From the cell containing the given text, extract its center point as [x, y] coordinate. 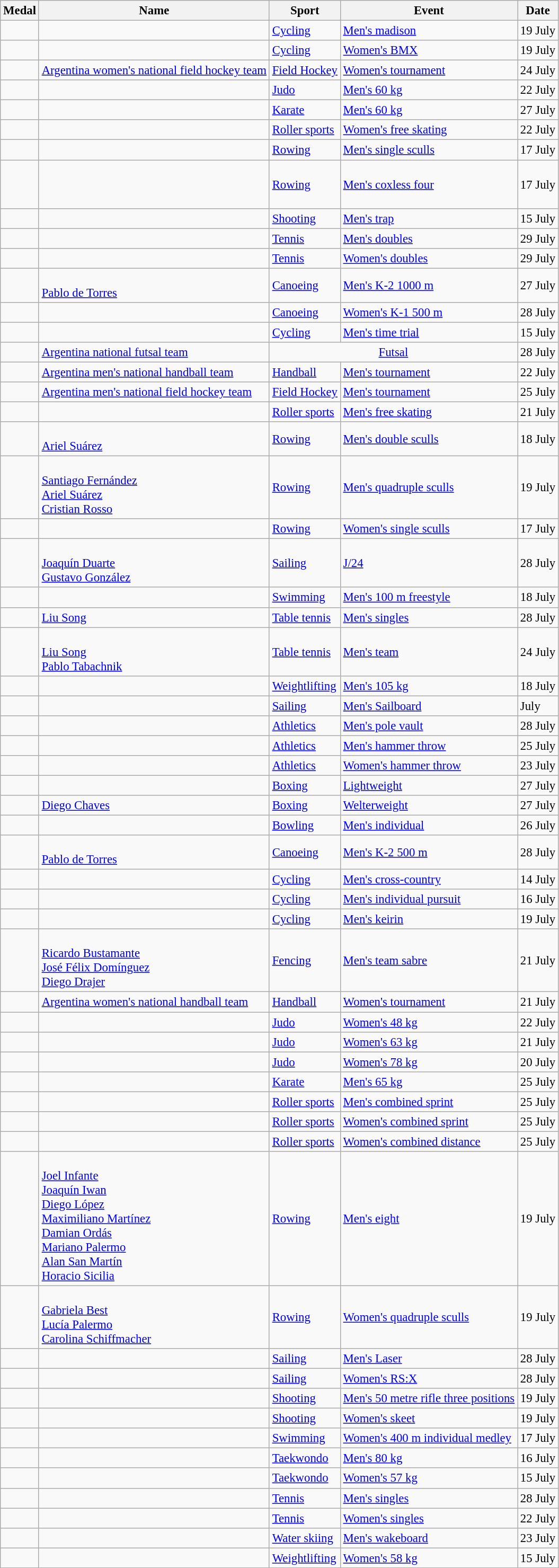
July [537, 706]
Men's Sailboard [429, 706]
Argentina national futsal team [154, 352]
Santiago FernándezAriel SuárezCristian Rosso [154, 488]
Men's double sculls [429, 439]
Men's single sculls [429, 150]
Gabriela BestLucía PalermoCarolina Schiffmacher [154, 1317]
Men's 80 kg [429, 1458]
Women's skeet [429, 1419]
Men's K-2 500 m [429, 852]
Women's 400 m individual medley [429, 1438]
Women's hammer throw [429, 766]
Date [537, 11]
Bowling [305, 826]
Men's team sabre [429, 961]
Liu SongPablo Tabachnik [154, 652]
Men's individual [429, 826]
Men's 65 kg [429, 1082]
Ariel Suárez [154, 439]
Joel InfanteJoaquín IwanDiego LópezMaximiliano MartínezDamian OrdásMariano PalermoAlan San MartínHoracio Sicilia [154, 1219]
Medal [20, 11]
Women's 58 kg [429, 1558]
Women's K-1 500 m [429, 313]
Women's singles [429, 1518]
Men's keirin [429, 919]
Futsal [393, 352]
Men's free skating [429, 412]
Event [429, 11]
Women's 48 kg [429, 1022]
Men's hammer throw [429, 746]
Men's individual pursuit [429, 899]
Welterweight [429, 805]
Women's BMX [429, 50]
Women's 57 kg [429, 1478]
Men's wakeboard [429, 1538]
Men's coxless four [429, 184]
Lightweight [429, 785]
Men's 105 kg [429, 686]
Men's Laser [429, 1359]
Ricardo BustamanteJosé Félix DomínguezDiego Drajer [154, 961]
Women's RS:X [429, 1379]
Women's combined sprint [429, 1122]
Women's combined distance [429, 1141]
Women's 78 kg [429, 1062]
Argentina men's national field hockey team [154, 392]
Diego Chaves [154, 805]
Argentina women's national field hockey team [154, 70]
Men's 100 m freestyle [429, 598]
Women's quadruple sculls [429, 1317]
Water skiing [305, 1538]
Men's team [429, 652]
26 July [537, 826]
Sport [305, 11]
Women's 63 kg [429, 1042]
J/24 [429, 563]
Joaquín DuarteGustavo González [154, 563]
Women's single sculls [429, 529]
20 July [537, 1062]
Name [154, 11]
Women's doubles [429, 258]
Fencing [305, 961]
14 July [537, 880]
Men's quadruple sculls [429, 488]
Men's trap [429, 218]
Argentina men's national handball team [154, 372]
Men's madison [429, 31]
Men's K-2 1000 m [429, 285]
Men's combined sprint [429, 1102]
Men's pole vault [429, 726]
Liu Song [154, 617]
Men's cross-country [429, 880]
Women's free skating [429, 130]
Men's doubles [429, 238]
Men's eight [429, 1219]
Men's time trial [429, 332]
Argentina women's national handball team [154, 1002]
Men's 50 metre rifle three positions [429, 1398]
